Search for the cell housing the specified text and yield its (X, Y) center coordinate. 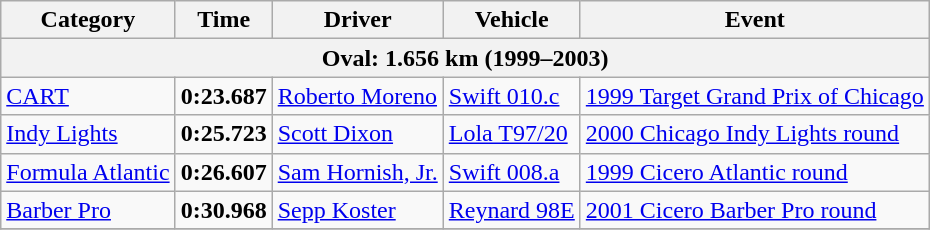
Barber Pro (88, 210)
Formula Atlantic (88, 172)
2001 Cicero Barber Pro round (754, 210)
Driver (358, 20)
0:26.607 (224, 172)
Scott Dixon (358, 134)
Time (224, 20)
Sam Hornish, Jr. (358, 172)
Roberto Moreno (358, 96)
CART (88, 96)
Oval: 1.656 km (1999–2003) (466, 58)
Lola T97/20 (512, 134)
1999 Cicero Atlantic round (754, 172)
Reynard 98E (512, 210)
Category (88, 20)
0:30.968 (224, 210)
Event (754, 20)
0:23.687 (224, 96)
2000 Chicago Indy Lights round (754, 134)
Indy Lights (88, 134)
0:25.723 (224, 134)
Vehicle (512, 20)
Swift 008.a (512, 172)
Sepp Koster (358, 210)
1999 Target Grand Prix of Chicago (754, 96)
Swift 010.c (512, 96)
